Identify which cell holds the provided text, then report its (X, Y) central coordinate. 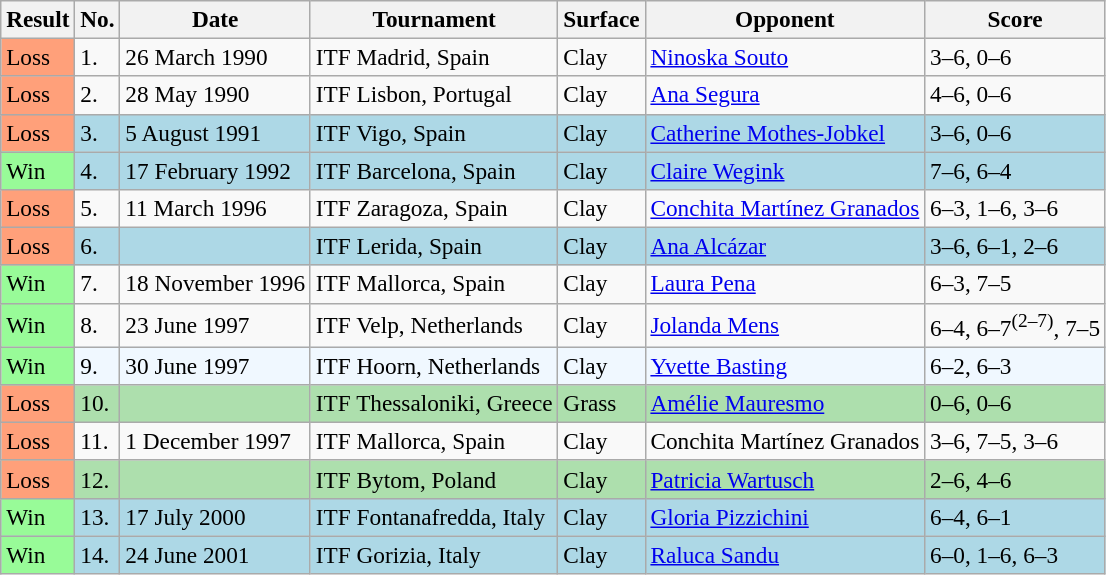
4. (98, 170)
ITF Barcelona, Spain (434, 170)
9. (98, 366)
Ana Segura (785, 95)
ITF Lerida, Spain (434, 246)
2–6, 4–6 (1016, 479)
No. (98, 19)
Catherine Mothes-Jobkel (785, 133)
ITF Madrid, Spain (434, 57)
Amélie Mauresmo (785, 403)
3–6, 7–5, 3–6 (1016, 441)
ITF Vigo, Spain (434, 133)
Patricia Wartusch (785, 479)
Surface (602, 19)
14. (98, 554)
6–4, 6–1 (1016, 517)
13. (98, 517)
Opponent (785, 19)
Date (215, 19)
ITF Zaragoza, Spain (434, 208)
7–6, 6–4 (1016, 170)
17 July 2000 (215, 517)
18 November 1996 (215, 284)
Grass (602, 403)
6–0, 1–6, 6–3 (1016, 554)
11 March 1996 (215, 208)
Tournament (434, 19)
6. (98, 246)
Ana Alcázar (785, 246)
1. (98, 57)
11. (98, 441)
Ninoska Souto (785, 57)
6–4, 6–7(2–7), 7–5 (1016, 325)
6–3, 7–5 (1016, 284)
5 August 1991 (215, 133)
ITF Gorizia, Italy (434, 554)
3. (98, 133)
Laura Pena (785, 284)
10. (98, 403)
1 December 1997 (215, 441)
Raluca Sandu (785, 554)
ITF Thessaloniki, Greece (434, 403)
6–2, 6–3 (1016, 366)
5. (98, 208)
ITF Lisbon, Portugal (434, 95)
7. (98, 284)
Yvette Basting (785, 366)
6–3, 1–6, 3–6 (1016, 208)
4–6, 0–6 (1016, 95)
30 June 1997 (215, 366)
ITF Velp, Netherlands (434, 325)
24 June 2001 (215, 554)
17 February 1992 (215, 170)
ITF Fontanafredda, Italy (434, 517)
ITF Bytom, Poland (434, 479)
12. (98, 479)
0–6, 0–6 (1016, 403)
3–6, 6–1, 2–6 (1016, 246)
2. (98, 95)
23 June 1997 (215, 325)
Jolanda Mens (785, 325)
Claire Wegink (785, 170)
Score (1016, 19)
Gloria Pizzichini (785, 517)
26 March 1990 (215, 57)
Result (38, 19)
ITF Hoorn, Netherlands (434, 366)
8. (98, 325)
28 May 1990 (215, 95)
